Determine the (x, y) coordinate at the center of the cell enclosing the given text.  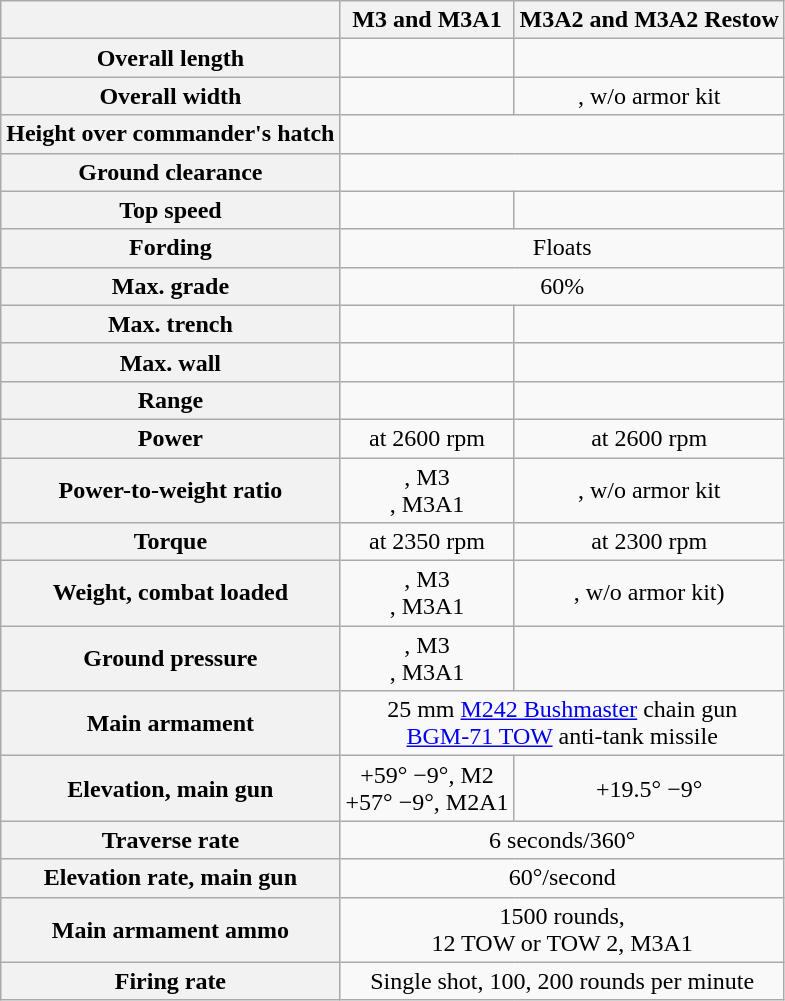
Torque (170, 542)
Overall width (170, 96)
Elevation, main gun (170, 788)
1500 rounds,12 TOW or TOW 2, M3A1 (562, 930)
Fording (170, 248)
Traverse rate (170, 840)
, M3, M3A1 (427, 490)
at 2350 rpm (427, 542)
M3A2 and M3A2 Restow (649, 20)
25 mm M242 Bushmaster chain gun BGM-71 TOW anti-tank missile (562, 724)
Range (170, 400)
Power (170, 438)
60°/second (562, 878)
Weight, combat loaded (170, 594)
60% (562, 286)
Overall length (170, 58)
Elevation rate, main gun (170, 878)
+19.5° −9° (649, 788)
Top speed (170, 210)
6 seconds/360° (562, 840)
, w/o armor kit) (649, 594)
Max. trench (170, 324)
Max. wall (170, 362)
Main armament ammo (170, 930)
+59° −9°, M2 +57° −9°, M2A1 (427, 788)
Ground clearance (170, 172)
Firing rate (170, 981)
M3 and M3A1 (427, 20)
Height over commander's hatch (170, 134)
Floats (562, 248)
at 2300 rpm (649, 542)
Single shot, 100, 200 rounds per minute (562, 981)
Power-to-weight ratio (170, 490)
Max. grade (170, 286)
Main armament (170, 724)
Ground pressure (170, 658)
